Extract the (X, Y) coordinate from the center of the cell holding the provided text.  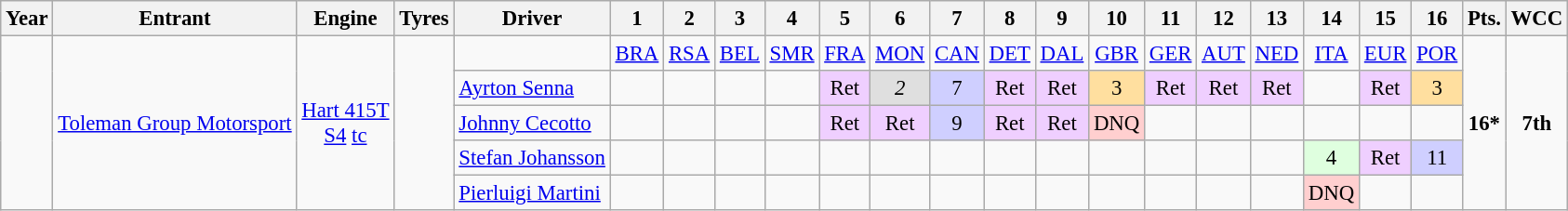
Tyres (424, 19)
8 (1010, 19)
Johnny Cecotto (532, 124)
GER (1171, 54)
Pierluigi Martini (532, 193)
SMR (792, 54)
BEL (740, 54)
GBR (1117, 54)
14 (1332, 19)
ITA (1332, 54)
7th (1536, 124)
1 (636, 19)
CAN (958, 54)
Toleman Group Motorsport (175, 124)
DET (1010, 54)
12 (1224, 19)
13 (1276, 19)
6 (900, 19)
Entrant (175, 19)
16* (1484, 124)
DAL (1062, 54)
Stefan Johansson (532, 158)
10 (1117, 19)
MON (900, 54)
Hart 415TS4 tc (346, 124)
BRA (636, 54)
Engine (346, 19)
Pts. (1484, 19)
Ayrton Senna (532, 88)
16 (1438, 19)
EUR (1386, 54)
Driver (532, 19)
RSA (690, 54)
5 (844, 19)
NED (1276, 54)
AUT (1224, 54)
WCC (1536, 19)
15 (1386, 19)
Year (27, 19)
POR (1438, 54)
FRA (844, 54)
